Identify which cell holds the provided text, then report its [X, Y] central coordinate. 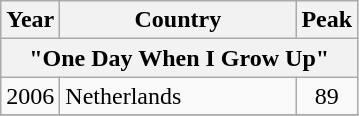
"One Day When I Grow Up" [180, 58]
Year [30, 20]
Country [178, 20]
89 [327, 96]
Peak [327, 20]
2006 [30, 96]
Netherlands [178, 96]
